Locate the cell with the specified text and output its (x, y) center coordinate. 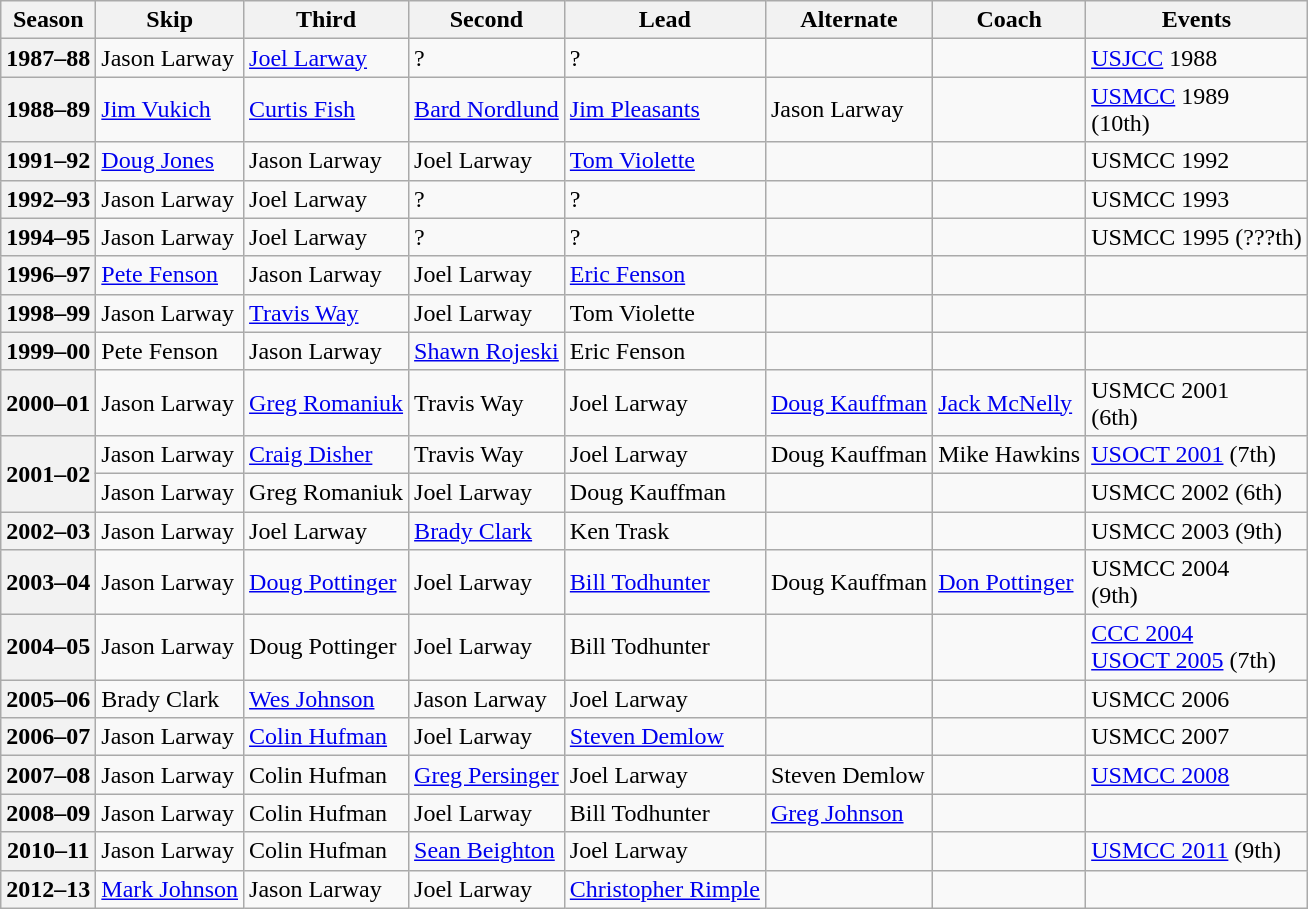
Coach (1010, 20)
Alternate (848, 20)
Doug Jones (170, 161)
1988–89 (48, 110)
Greg Persinger (487, 775)
Lead (664, 20)
2006–07 (48, 737)
Sean Beighton (487, 851)
2001–02 (48, 473)
Greg Johnson (848, 813)
USMCC 1989 (10th) (1197, 110)
USJCC 1988 (1197, 58)
Season (48, 20)
Skip (170, 20)
Events (1197, 20)
Craig Disher (326, 454)
USMCC 2002 (6th) (1197, 492)
USMCC 1992 (1197, 161)
Ken Trask (664, 531)
1999–00 (48, 351)
USMCC 2003 (9th) (1197, 531)
2003–04 (48, 582)
Shawn Rojeski (487, 351)
2010–11 (48, 851)
USMCC 2006 (1197, 699)
1998–99 (48, 313)
Curtis Fish (326, 110)
Wes Johnson (326, 699)
Bard Nordlund (487, 110)
1992–93 (48, 199)
2008–09 (48, 813)
2012–13 (48, 889)
Jim Vukich (170, 110)
USMCC 1995 (???th) (1197, 237)
USMCC 2004 (9th) (1197, 582)
Mike Hawkins (1010, 454)
USMCC 2007 (1197, 737)
Jim Pleasants (664, 110)
1994–95 (48, 237)
2007–08 (48, 775)
Second (487, 20)
Jack McNelly (1010, 402)
2004–05 (48, 648)
Don Pottinger (1010, 582)
USOCT 2001 (7th) (1197, 454)
1991–92 (48, 161)
2000–01 (48, 402)
1987–88 (48, 58)
CCC 2004 USOCT 2005 (7th) (1197, 648)
Third (326, 20)
Mark Johnson (170, 889)
2002–03 (48, 531)
2005–06 (48, 699)
USMCC 2001 (6th) (1197, 402)
Christopher Rimple (664, 889)
USMCC 1993 (1197, 199)
USMCC 2011 (9th) (1197, 851)
1996–97 (48, 275)
USMCC 2008 (1197, 775)
